Pinpoint the cell where the given text exists, returning its [x, y] midpoint coordinate. 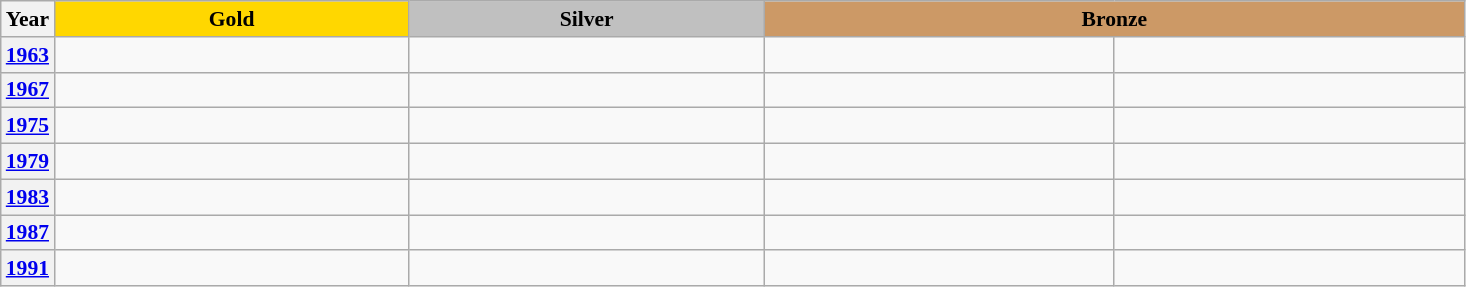
1983 [28, 197]
1979 [28, 162]
1975 [28, 126]
1987 [28, 233]
1991 [28, 269]
Gold [232, 19]
1963 [28, 55]
Silver [586, 19]
Year [28, 19]
Bronze [1114, 19]
1967 [28, 90]
